Determine the [x, y] coordinate at the center of the cell enclosing the given text.  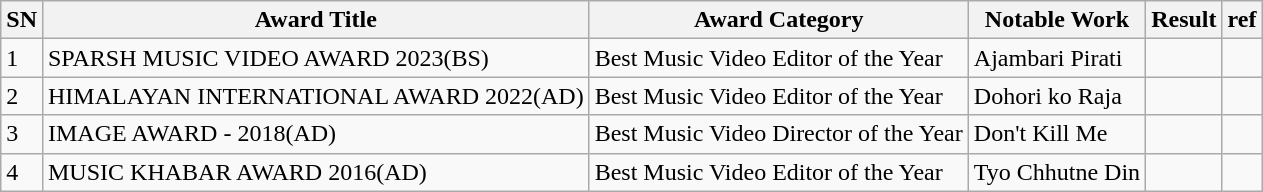
4 [22, 172]
ref [1242, 20]
Dohori ko Raja [1056, 96]
IMAGE AWARD - 2018(AD) [316, 134]
3 [22, 134]
Don't Kill Me [1056, 134]
Award Category [778, 20]
Ajambari Pirati [1056, 58]
2 [22, 96]
Best Music Video Director of the Year [778, 134]
HIMALAYAN INTERNATIONAL AWARD 2022(AD) [316, 96]
1 [22, 58]
Result [1184, 20]
Tyo Chhutne Din [1056, 172]
Notable Work [1056, 20]
SN [22, 20]
SPARSH MUSIC VIDEO AWARD 2023(BS) [316, 58]
MUSIC KHABAR AWARD 2016(AD) [316, 172]
Award Title [316, 20]
